Search for the cell housing the specified text and yield its [X, Y] center coordinate. 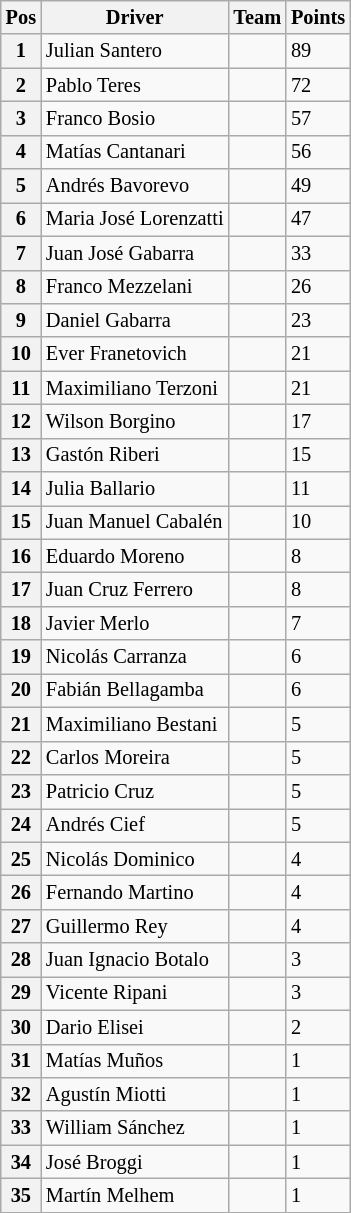
13 [21, 455]
19 [21, 657]
89 [318, 51]
Daniel Gabarra [134, 320]
12 [21, 421]
Fabián Bellagamba [134, 690]
25 [21, 859]
Agustín Miotti [134, 1094]
Juan Manuel Cabalén [134, 522]
Maximiliano Bestani [134, 724]
57 [318, 118]
Andrés Cief [134, 825]
Nicolás Dominico [134, 859]
Gastón Riberi [134, 455]
Andrés Bavorevo [134, 186]
49 [318, 186]
Javier Merlo [134, 623]
José Broggi [134, 1162]
Matías Cantanari [134, 152]
Juan José Gabarra [134, 253]
Eduardo Moreno [134, 556]
Patricio Cruz [134, 791]
24 [21, 825]
31 [21, 1061]
Driver [134, 17]
16 [21, 556]
30 [21, 1027]
William Sánchez [134, 1128]
Dario Elisei [134, 1027]
47 [318, 219]
34 [21, 1162]
Vicente Ripani [134, 993]
Nicolás Carranza [134, 657]
Pablo Teres [134, 85]
Martín Melhem [134, 1195]
Carlos Moreira [134, 758]
Julian Santero [134, 51]
Maximiliano Terzoni [134, 388]
Wilson Borgino [134, 421]
9 [21, 320]
18 [21, 623]
Juan Cruz Ferrero [134, 589]
Pos [21, 17]
20 [21, 690]
Maria José Lorenzatti [134, 219]
Julia Ballario [134, 489]
14 [21, 489]
Fernando Martino [134, 892]
Franco Bosio [134, 118]
22 [21, 758]
27 [21, 926]
29 [21, 993]
72 [318, 85]
32 [21, 1094]
Juan Ignacio Botalo [134, 960]
28 [21, 960]
Points [318, 17]
Guillermo Rey [134, 926]
Ever Franetovich [134, 354]
Matías Muños [134, 1061]
56 [318, 152]
35 [21, 1195]
Team [257, 17]
Franco Mezzelani [134, 287]
